Locate the cell with the specified text and output its (x, y) center coordinate. 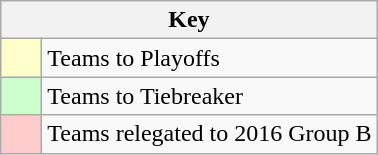
Teams to Tiebreaker (210, 96)
Teams relegated to 2016 Group B (210, 134)
Teams to Playoffs (210, 58)
Key (189, 20)
